From the cell containing the given text, extract its center point as (x, y) coordinate. 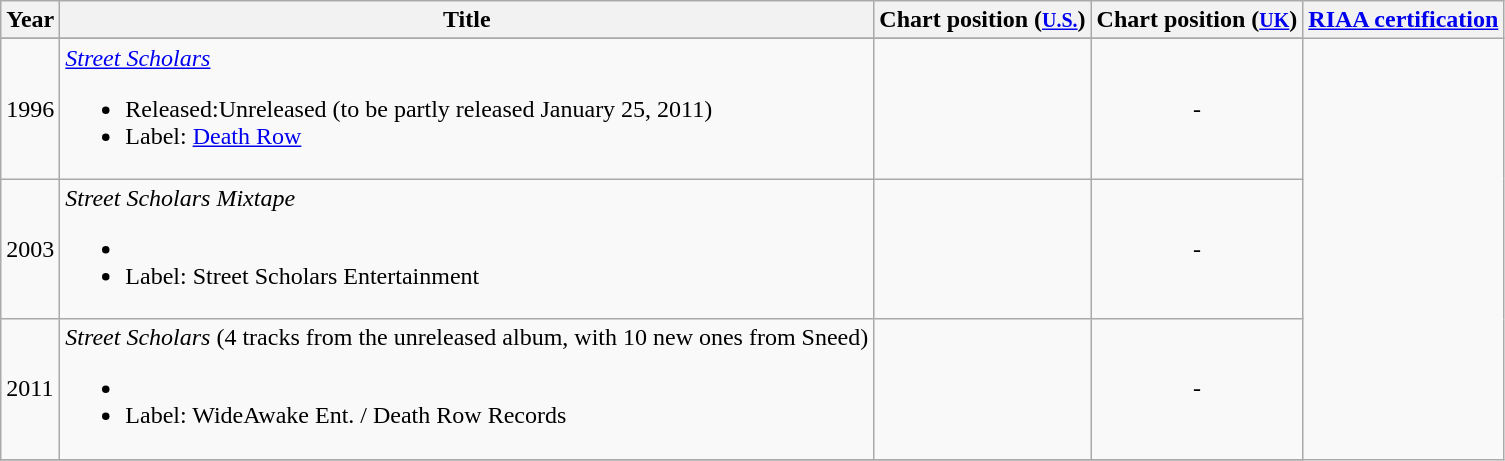
Street ScholarsReleased:Unreleased (to be partly released January 25, 2011)Label: Death Row (467, 109)
RIAA certification (1404, 20)
Chart position (U.S.) (982, 20)
Chart position (UK) (1197, 20)
1996 (30, 109)
2003 (30, 249)
2011 (30, 389)
Street Scholars MixtapeLabel: Street Scholars Entertainment (467, 249)
Title (467, 20)
Year (30, 20)
Street Scholars (4 tracks from the unreleased album, with 10 new ones from Sneed)Label: WideAwake Ent. / Death Row Records (467, 389)
